Capture the cell that displays the provided text and extract its (X, Y) central coordinate. 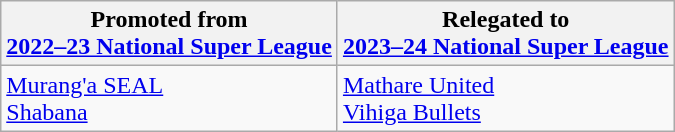
Relegated to2023–24 National Super League (506, 34)
Promoted from2022–23 National Super League (170, 34)
Murang'a SEALShabana (170, 98)
Mathare UnitedVihiga Bullets (506, 98)
